From the cell containing the given text, extract its center point as (X, Y) coordinate. 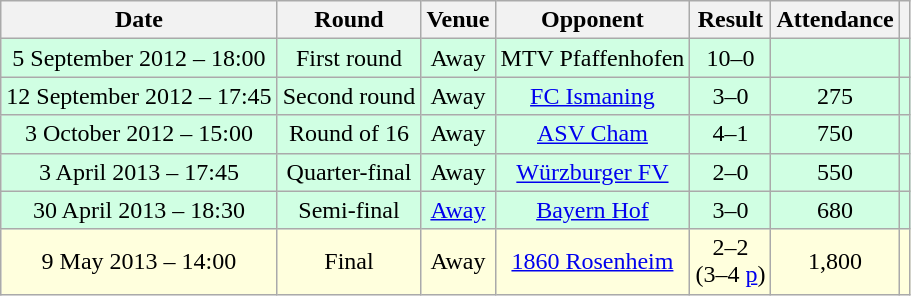
550 (835, 172)
1860 Rosenheim (592, 262)
3 April 2013 – 17:45 (139, 172)
2–2(3–4 p) (730, 262)
FC Ismaning (592, 96)
275 (835, 96)
Bayern Hof (592, 210)
Quarter-final (349, 172)
Round of 16 (349, 134)
30 April 2013 – 18:30 (139, 210)
4–1 (730, 134)
12 September 2012 – 17:45 (139, 96)
Result (730, 20)
MTV Pfaffenhofen (592, 58)
Semi-final (349, 210)
680 (835, 210)
3 October 2012 – 15:00 (139, 134)
1,800 (835, 262)
10–0 (730, 58)
Opponent (592, 20)
750 (835, 134)
Venue (458, 20)
Würzburger FV (592, 172)
Round (349, 20)
Attendance (835, 20)
ASV Cham (592, 134)
2–0 (730, 172)
Final (349, 262)
Date (139, 20)
9 May 2013 – 14:00 (139, 262)
First round (349, 58)
5 September 2012 – 18:00 (139, 58)
Second round (349, 96)
